Output the [X, Y] coordinate of the center of the cell containing the given text.  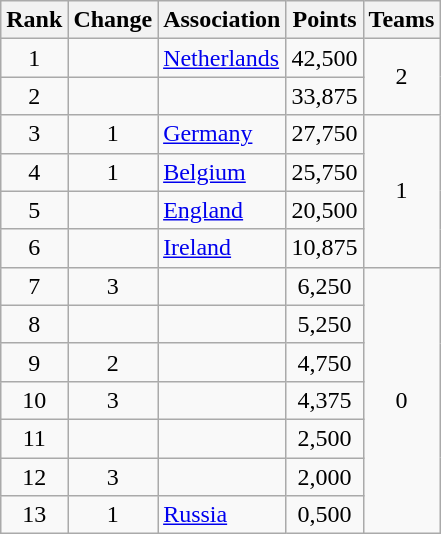
0 [402, 400]
27,750 [324, 134]
6,250 [324, 286]
England [222, 210]
12 [34, 477]
9 [34, 362]
Association [222, 20]
8 [34, 324]
2,500 [324, 438]
Rank [34, 20]
Netherlands [222, 58]
13 [34, 515]
11 [34, 438]
Ireland [222, 248]
33,875 [324, 96]
6 [34, 248]
10 [34, 400]
10,875 [324, 248]
20,500 [324, 210]
Change [113, 20]
5 [34, 210]
4,375 [324, 400]
Russia [222, 515]
2,000 [324, 477]
Germany [222, 134]
Points [324, 20]
4,750 [324, 362]
5,250 [324, 324]
7 [34, 286]
Belgium [222, 172]
42,500 [324, 58]
0,500 [324, 515]
4 [34, 172]
25,750 [324, 172]
Teams [402, 20]
